Determine the (X, Y) coordinate at the center of the cell enclosing the given text.  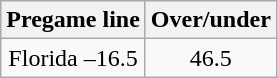
Florida –16.5 (74, 58)
Pregame line (74, 20)
46.5 (210, 58)
Over/under (210, 20)
